Extract the (X, Y) coordinate from the center of the cell holding the provided text.  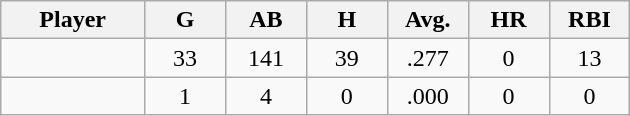
G (186, 20)
39 (346, 58)
HR (508, 20)
4 (266, 96)
RBI (590, 20)
13 (590, 58)
Avg. (428, 20)
141 (266, 58)
AB (266, 20)
33 (186, 58)
H (346, 20)
1 (186, 96)
Player (73, 20)
.000 (428, 96)
.277 (428, 58)
